Output the [x, y] coordinate of the center of the cell containing the given text.  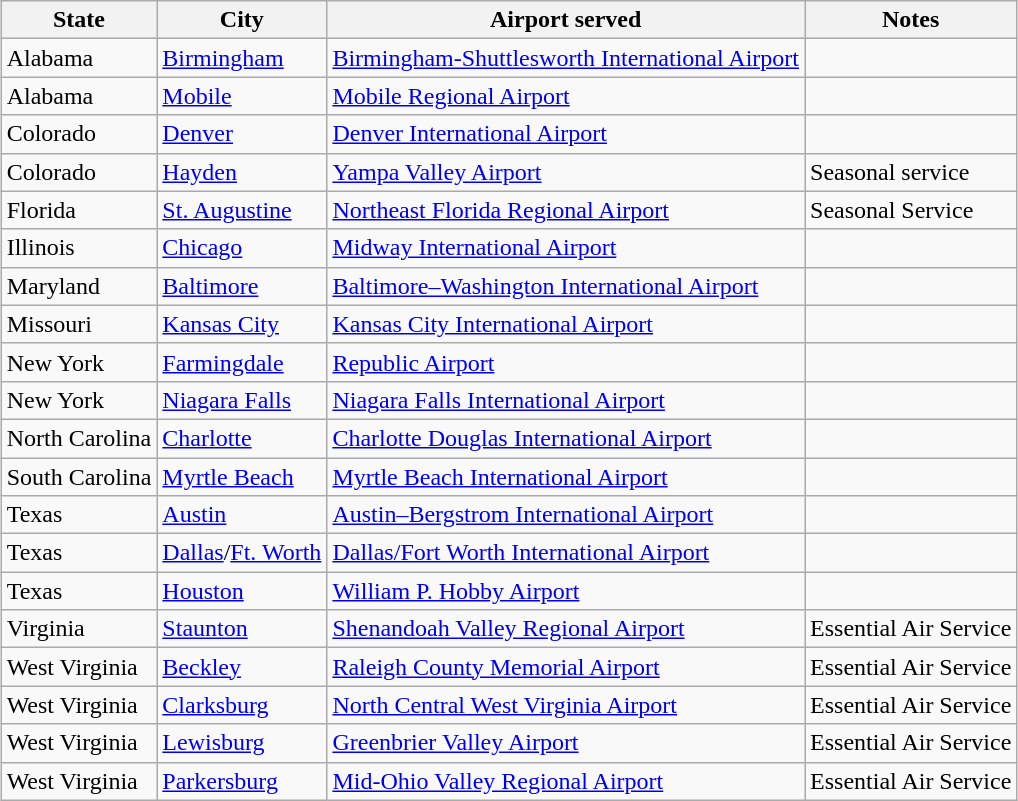
Shenandoah Valley Regional Airport [566, 629]
Birmingham-Shuttlesworth International Airport [566, 58]
Yampa Valley Airport [566, 172]
Baltimore–Washington International Airport [566, 286]
Staunton [242, 629]
North Carolina [79, 438]
Missouri [79, 324]
Baltimore [242, 286]
Dallas/Ft. Worth [242, 553]
Myrtle Beach [242, 477]
Raleigh County Memorial Airport [566, 667]
Hayden [242, 172]
Dallas/Fort Worth International Airport [566, 553]
St. Augustine [242, 210]
Virginia [79, 629]
Niagara Falls International Airport [566, 400]
Lewisburg [242, 743]
Niagara Falls [242, 400]
Charlotte Douglas International Airport [566, 438]
Austin–Bergstrom International Airport [566, 515]
Myrtle Beach International Airport [566, 477]
Republic Airport [566, 362]
Kansas City International Airport [566, 324]
State [79, 20]
Northeast Florida Regional Airport [566, 210]
William P. Hobby Airport [566, 591]
Greenbrier Valley Airport [566, 743]
Denver International Airport [566, 134]
Florida [79, 210]
Charlotte [242, 438]
Seasonal service [911, 172]
Chicago [242, 248]
Austin [242, 515]
Mobile [242, 96]
Beckley [242, 667]
North Central West Virginia Airport [566, 705]
Denver [242, 134]
Illinois [79, 248]
South Carolina [79, 477]
City [242, 20]
Notes [911, 20]
Houston [242, 591]
Farmingdale [242, 362]
Mobile Regional Airport [566, 96]
Mid-Ohio Valley Regional Airport [566, 781]
Maryland [79, 286]
Parkersburg [242, 781]
Seasonal Service [911, 210]
Midway International Airport [566, 248]
Birmingham [242, 58]
Airport served [566, 20]
Clarksburg [242, 705]
Kansas City [242, 324]
